Pinpoint the cell where the given text exists, returning its (X, Y) midpoint coordinate. 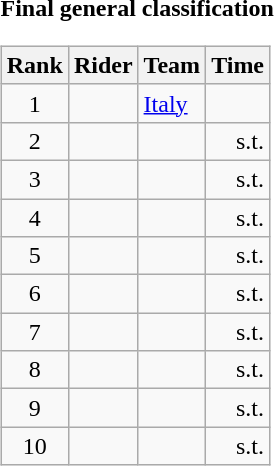
Italy (172, 103)
10 (34, 446)
Team (172, 65)
8 (34, 370)
3 (34, 179)
4 (34, 217)
7 (34, 332)
5 (34, 256)
2 (34, 141)
6 (34, 294)
Time (238, 65)
9 (34, 408)
1 (34, 103)
Rider (103, 65)
Rank (34, 65)
